Identify which cell holds the provided text, then report its (x, y) central coordinate. 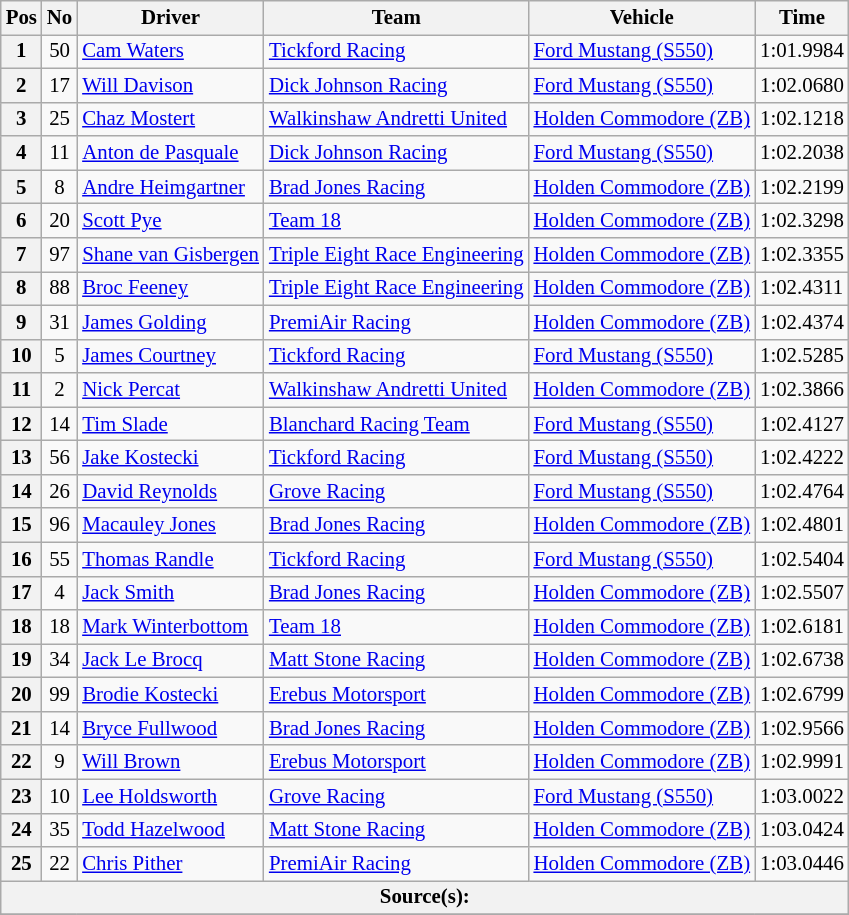
6 (22, 221)
88 (60, 288)
Andre Heimgartner (170, 187)
13 (22, 458)
Blanchard Racing Team (396, 424)
21 (22, 728)
Bryce Fullwood (170, 728)
1:02.4764 (802, 491)
26 (60, 491)
Will Davison (170, 85)
Thomas Randle (170, 559)
19 (22, 661)
1:02.3866 (802, 390)
Team (396, 18)
Mark Winterbottom (170, 627)
Anton de Pasquale (170, 153)
Source(s): (425, 898)
1:02.4311 (802, 288)
1:03.0022 (802, 796)
1:02.9566 (802, 728)
Macauley Jones (170, 525)
Brodie Kostecki (170, 695)
34 (60, 661)
97 (60, 255)
1:01.9984 (802, 51)
24 (22, 830)
1:02.5404 (802, 559)
No (60, 18)
1:03.0424 (802, 830)
23 (22, 796)
56 (60, 458)
55 (60, 559)
1:02.5285 (802, 356)
1:02.4374 (802, 322)
1:02.2199 (802, 187)
1:02.9991 (802, 762)
Chaz Mostert (170, 119)
Jack Le Brocq (170, 661)
1:02.4222 (802, 458)
15 (22, 525)
16 (22, 559)
7 (22, 255)
Will Brown (170, 762)
12 (22, 424)
Chris Pither (170, 864)
1:02.2038 (802, 153)
1:02.4801 (802, 525)
99 (60, 695)
35 (60, 830)
Lee Holdsworth (170, 796)
1:02.6181 (802, 627)
Jack Smith (170, 593)
Time (802, 18)
1:02.3298 (802, 221)
Broc Feeney (170, 288)
Jake Kostecki (170, 458)
James Golding (170, 322)
Cam Waters (170, 51)
31 (60, 322)
Tim Slade (170, 424)
Shane van Gisbergen (170, 255)
1:02.1218 (802, 119)
1:02.3355 (802, 255)
1:02.5507 (802, 593)
Todd Hazelwood (170, 830)
Scott Pye (170, 221)
1:02.6738 (802, 661)
1:03.0446 (802, 864)
3 (22, 119)
Vehicle (642, 18)
Nick Percat (170, 390)
1:02.4127 (802, 424)
50 (60, 51)
1 (22, 51)
1:02.6799 (802, 695)
96 (60, 525)
James Courtney (170, 356)
Driver (170, 18)
Pos (22, 18)
1:02.0680 (802, 85)
David Reynolds (170, 491)
